Find where the given text appears and provide that cell's center as (x, y) coordinate. 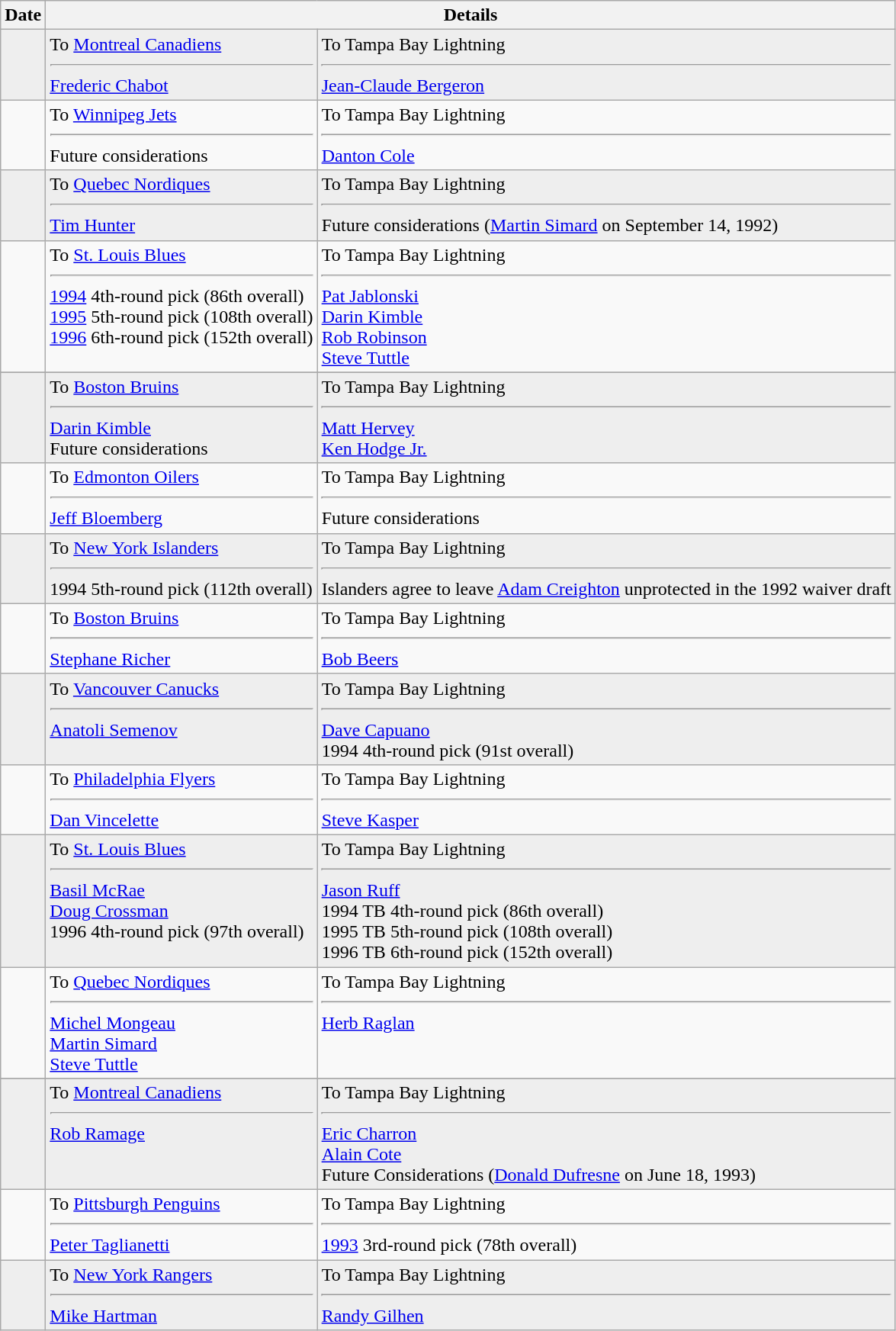
To New York RangersMike Hartman (181, 1295)
To Tampa Bay LightningJason Ruff1994 TB 4th-round pick (86th overall)1995 TB 5th-round pick (108th overall)1996 TB 6th-round pick (152th overall) (606, 900)
To Tampa Bay LightningIslanders agree to leave Adam Creighton unprotected in the 1992 waiver draft (606, 568)
Details (470, 15)
To Tampa Bay LightningFuture considerations (606, 498)
To Quebec NordiquesTim Hunter (181, 205)
To Boston BruinsDarin KimbleFuture considerations (181, 418)
To Tampa Bay Lightning1993 3rd-round pick (78th overall) (606, 1225)
To Philadelphia FlyersDan Vincelette (181, 799)
To Tampa Bay LightningPat JablonskiDarin KimbleRob RobinsonSteve Tuttle (606, 307)
To Vancouver CanucksAnatoli Semenov (181, 719)
To Montreal CanadiensRob Ramage (181, 1134)
To Tampa Bay LightningDanton Cole (606, 135)
To Tampa Bay LightningRandy Gilhen (606, 1295)
To Tampa Bay LightningSteve Kasper (606, 799)
To Montreal CanadiensFrederic Chabot (181, 65)
To Tampa Bay LightningHerb Raglan (606, 1023)
To Tampa Bay LightningMatt HerveyKen Hodge Jr. (606, 418)
To Tampa Bay LightningDave Capuano1994 4th-round pick (91st overall) (606, 719)
To Tampa Bay LightningJean-Claude Bergeron (606, 65)
To St. Louis Blues1994 4th-round pick (86th overall)1995 5th-round pick (108th overall)1996 6th-round pick (152th overall) (181, 307)
To Tampa Bay LightningBob Beers (606, 638)
To Boston BruinsStephane Richer (181, 638)
To Tampa Bay LightningFuture considerations (Martin Simard on September 14, 1992) (606, 205)
To Quebec NordiquesMichel MongeauMartin SimardSteve Tuttle (181, 1023)
To Tampa Bay LightningEric CharronAlain CoteFuture Considerations (Donald Dufresne on June 18, 1993) (606, 1134)
To New York Islanders1994 5th-round pick (112th overall) (181, 568)
To Edmonton OilersJeff Bloemberg (181, 498)
To Pittsburgh PenguinsPeter Taglianetti (181, 1225)
Date (23, 15)
To Winnipeg JetsFuture considerations (181, 135)
To St. Louis BluesBasil McRaeDoug Crossman1996 4th-round pick (97th overall) (181, 900)
